Scan for the cell matching the given text and deliver its (X, Y) coordinate at center. 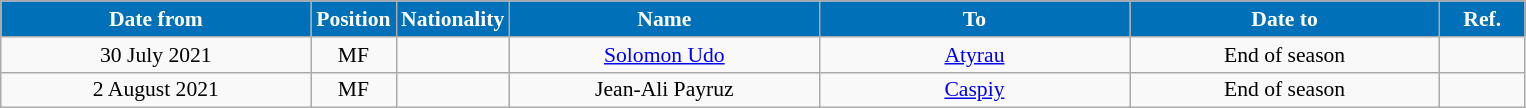
Caspiy (974, 90)
Solomon Udo (664, 55)
Ref. (1482, 19)
To (974, 19)
Atyrau (974, 55)
30 July 2021 (156, 55)
Jean-Ali Payruz (664, 90)
Nationality (452, 19)
Date to (1285, 19)
Position (354, 19)
Name (664, 19)
2 August 2021 (156, 90)
Date from (156, 19)
